Capture the cell that displays the provided text and extract its [x, y] central coordinate. 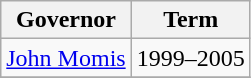
Governor [66, 20]
John Momis [66, 58]
Term [190, 20]
1999–2005 [190, 58]
